Extract the [X, Y] coordinate from the center of the cell holding the provided text.  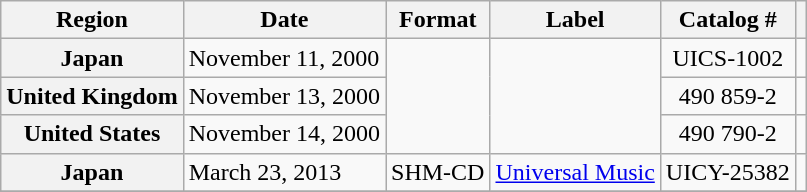
November 11, 2000 [284, 58]
United States [92, 134]
Catalog # [728, 20]
SHM-CD [438, 172]
UICY-25382 [728, 172]
Date [284, 20]
UICS-1002 [728, 58]
November 14, 2000 [284, 134]
November 13, 2000 [284, 96]
Universal Music [575, 172]
Region [92, 20]
490 859-2 [728, 96]
March 23, 2013 [284, 172]
Format [438, 20]
United Kingdom [92, 96]
490 790-2 [728, 134]
Label [575, 20]
